From the cell containing the given text, extract its center point as [x, y] coordinate. 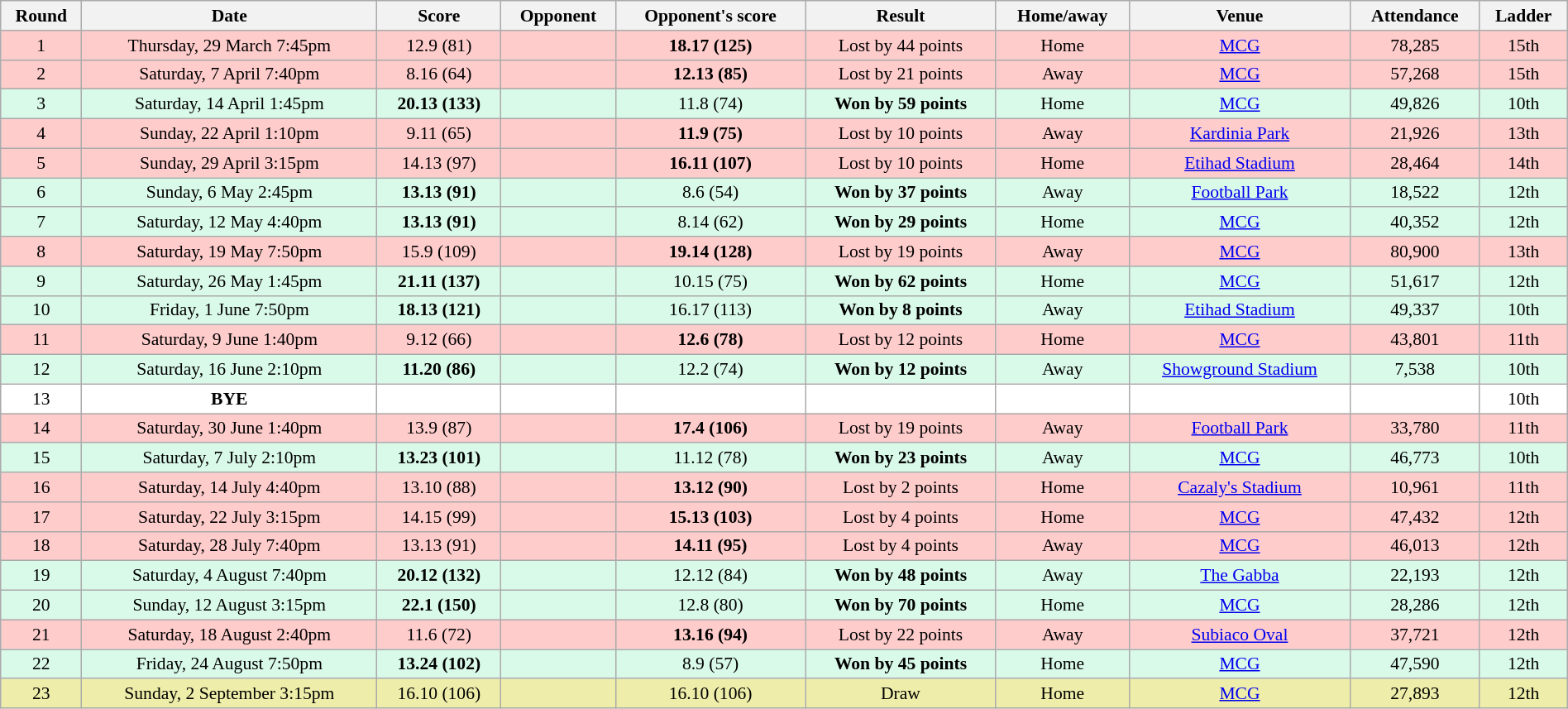
12.8 (80) [710, 606]
Sunday, 29 April 3:15pm [230, 163]
Lost by 44 points [901, 46]
16.11 (107) [710, 163]
17 [41, 517]
11.8 (74) [710, 104]
16 [41, 487]
12.13 (85) [710, 74]
Sunday, 12 August 3:15pm [230, 606]
12.12 (84) [710, 576]
5 [41, 163]
Saturday, 19 May 7:50pm [230, 252]
57,268 [1415, 74]
37,721 [1415, 635]
Won by 8 points [901, 310]
47,590 [1415, 664]
Opponent [559, 16]
Showground Stadium [1239, 370]
21 [41, 635]
13.12 (90) [710, 487]
13.16 (94) [710, 635]
46,013 [1415, 546]
Friday, 24 August 7:50pm [230, 664]
20 [41, 606]
Score [439, 16]
Opponent's score [710, 16]
Lost by 2 points [901, 487]
15.9 (109) [439, 252]
20.13 (133) [439, 104]
Friday, 1 June 7:50pm [230, 310]
12.2 (74) [710, 370]
Won by 12 points [901, 370]
10.15 (75) [710, 281]
22 [41, 664]
7 [41, 223]
80,900 [1415, 252]
20.12 (132) [439, 576]
Saturday, 16 June 2:10pm [230, 370]
78,285 [1415, 46]
18,522 [1415, 193]
18 [41, 546]
43,801 [1415, 340]
4 [41, 134]
13 [41, 399]
13.9 (87) [439, 429]
33,780 [1415, 429]
49,826 [1415, 104]
8 [41, 252]
14.13 (97) [439, 163]
Draw [901, 694]
Thursday, 29 March 7:45pm [230, 46]
8.16 (64) [439, 74]
Won by 48 points [901, 576]
47,432 [1415, 517]
9.12 (66) [439, 340]
Lost by 22 points [901, 635]
Lost by 21 points [901, 74]
Won by 62 points [901, 281]
12.9 (81) [439, 46]
Won by 37 points [901, 193]
Won by 23 points [901, 458]
28,286 [1415, 606]
21.11 (137) [439, 281]
Saturday, 7 April 7:40pm [230, 74]
Saturday, 7 July 2:10pm [230, 458]
Saturday, 22 July 3:15pm [230, 517]
Won by 70 points [901, 606]
Kardinia Park [1239, 134]
19 [41, 576]
9 [41, 281]
14th [1523, 163]
Saturday, 9 June 1:40pm [230, 340]
14.15 (99) [439, 517]
11.12 (78) [710, 458]
15.13 (103) [710, 517]
3 [41, 104]
46,773 [1415, 458]
BYE [230, 399]
Saturday, 14 July 4:40pm [230, 487]
Date [230, 16]
13.23 (101) [439, 458]
51,617 [1415, 281]
22.1 (150) [439, 606]
1 [41, 46]
Saturday, 26 May 1:45pm [230, 281]
22,193 [1415, 576]
Ladder [1523, 16]
Saturday, 12 May 4:40pm [230, 223]
2 [41, 74]
Won by 29 points [901, 223]
8.9 (57) [710, 664]
21,926 [1415, 134]
Saturday, 4 August 7:40pm [230, 576]
19.14 (128) [710, 252]
Saturday, 18 August 2:40pm [230, 635]
11.6 (72) [439, 635]
8.6 (54) [710, 193]
40,352 [1415, 223]
Round [41, 16]
23 [41, 694]
18.17 (125) [710, 46]
Sunday, 22 April 1:10pm [230, 134]
Saturday, 14 April 1:45pm [230, 104]
6 [41, 193]
10 [41, 310]
9.11 (65) [439, 134]
Sunday, 2 September 3:15pm [230, 694]
Saturday, 30 June 1:40pm [230, 429]
18.13 (121) [439, 310]
Venue [1239, 16]
12 [41, 370]
Subiaco Oval [1239, 635]
Won by 59 points [901, 104]
Cazaly's Stadium [1239, 487]
16.17 (113) [710, 310]
Attendance [1415, 16]
7,538 [1415, 370]
17.4 (106) [710, 429]
15 [41, 458]
Saturday, 28 July 7:40pm [230, 546]
49,337 [1415, 310]
11 [41, 340]
27,893 [1415, 694]
13.10 (88) [439, 487]
13.24 (102) [439, 664]
10,961 [1415, 487]
The Gabba [1239, 576]
12.6 (78) [710, 340]
11.9 (75) [710, 134]
Result [901, 16]
8.14 (62) [710, 223]
11.20 (86) [439, 370]
Lost by 12 points [901, 340]
14 [41, 429]
28,464 [1415, 163]
Sunday, 6 May 2:45pm [230, 193]
Won by 45 points [901, 664]
14.11 (95) [710, 546]
Home/away [1062, 16]
